Extract the [x, y] coordinate from the center of the cell holding the provided text.  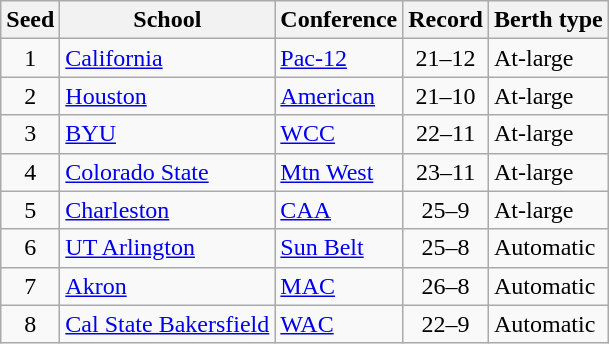
22–11 [446, 134]
5 [30, 210]
21–10 [446, 96]
21–12 [446, 58]
Mtn West [339, 172]
Berth type [548, 20]
2 [30, 96]
CAA [339, 210]
22–9 [446, 324]
25–8 [446, 248]
7 [30, 286]
Conference [339, 20]
School [168, 20]
Pac-12 [339, 58]
Houston [168, 96]
8 [30, 324]
Cal State Bakersfield [168, 324]
Sun Belt [339, 248]
WCC [339, 134]
23–11 [446, 172]
Akron [168, 286]
UT Arlington [168, 248]
25–9 [446, 210]
California [168, 58]
Seed [30, 20]
MAC [339, 286]
WAC [339, 324]
American [339, 96]
Record [446, 20]
4 [30, 172]
1 [30, 58]
Charleston [168, 210]
6 [30, 248]
26–8 [446, 286]
Colorado State [168, 172]
BYU [168, 134]
3 [30, 134]
